Return [X, Y] of the center of cell containing provided text 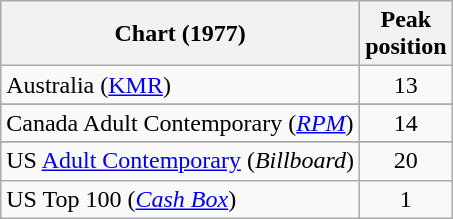
Chart (1977) [180, 34]
US Top 100 (Cash Box) [180, 199]
1 [406, 199]
Australia (KMR) [180, 85]
US Adult Contemporary (Billboard) [180, 161]
13 [406, 85]
14 [406, 123]
20 [406, 161]
Peakposition [406, 34]
Canada Adult Contemporary (RPM) [180, 123]
